From the cell containing the given text, extract its center point as (x, y) coordinate. 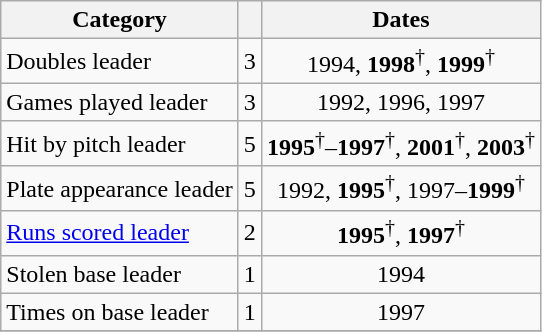
Runs scored leader (120, 234)
2 (250, 234)
Games played leader (120, 102)
1995†–1997†, 2001†, 2003† (400, 144)
Category (120, 20)
1992, 1995†, 1997–1999† (400, 188)
Plate appearance leader (120, 188)
Hit by pitch leader (120, 144)
1997 (400, 312)
Times on base leader (120, 312)
1995†, 1997† (400, 234)
1992, 1996, 1997 (400, 102)
Dates (400, 20)
Stolen base leader (120, 274)
Doubles leader (120, 62)
1994 (400, 274)
1994, 1998†, 1999† (400, 62)
